Capture the cell that displays the provided text and extract its [X, Y] central coordinate. 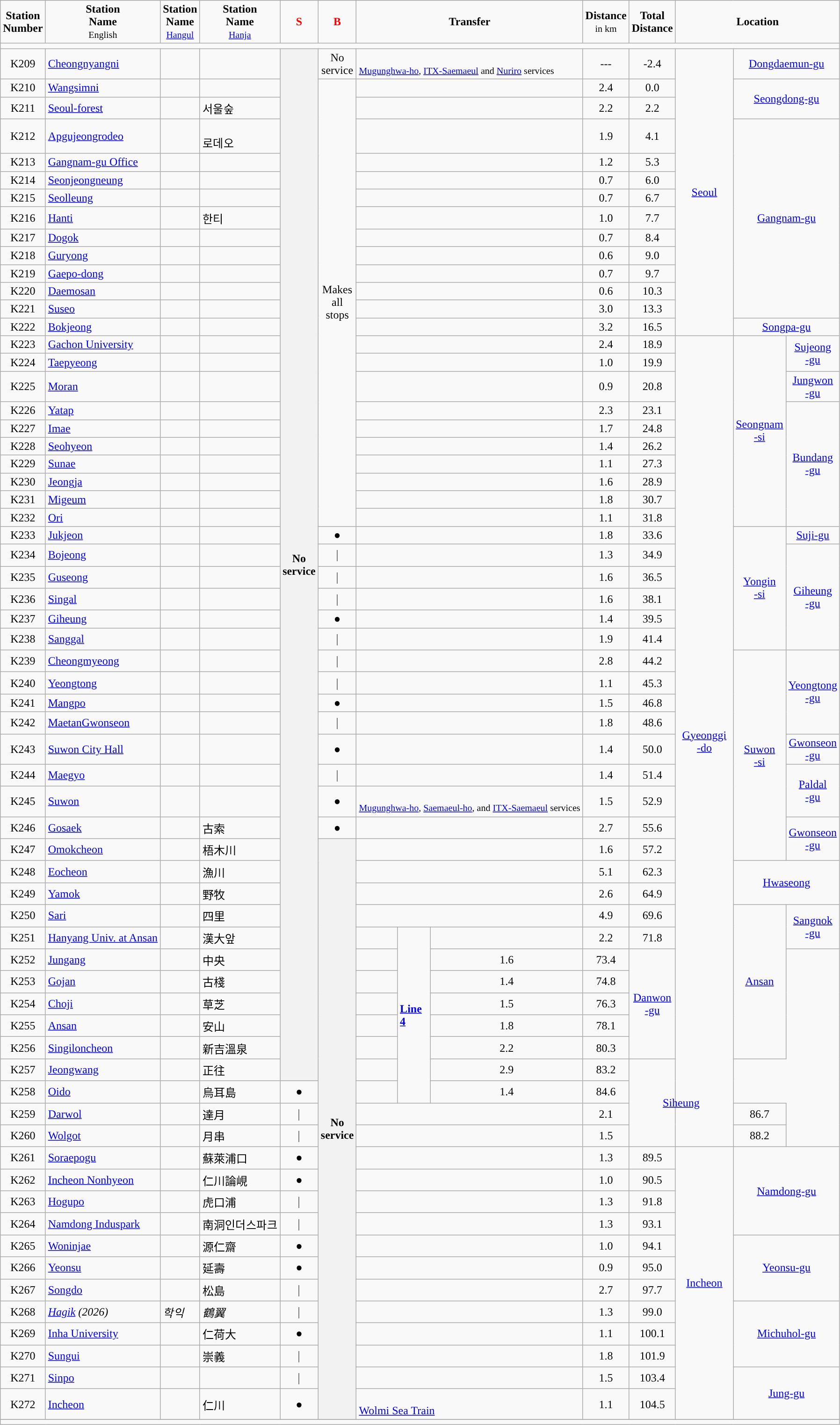
K250 [23, 916]
2.6 [606, 893]
MaetanGwonseon [103, 723]
K220 [23, 291]
Seoul-forest [103, 108]
93.1 [652, 1223]
83.2 [606, 1070]
Gachon University [103, 345]
Gangnam-gu [787, 218]
Station NameEnglish [103, 22]
1.7 [606, 428]
Bokjeong [103, 327]
Jeongwang [103, 1070]
90.5 [652, 1179]
52.9 [652, 802]
K245 [23, 802]
51.4 [652, 775]
K236 [23, 600]
Gosaek [103, 828]
99.0 [652, 1312]
仁荷大 [240, 1334]
31.8 [652, 517]
K261 [23, 1158]
古棧 [240, 982]
84.6 [606, 1092]
K212 [23, 136]
K262 [23, 1179]
K238 [23, 639]
71.8 [652, 938]
K228 [23, 446]
27.3 [652, 464]
Paldal-gu [813, 790]
Daemosan [103, 291]
Maegyo [103, 775]
Giheung [103, 619]
Apgujeongrodeo [103, 136]
Omokcheon [103, 849]
K235 [23, 577]
K249 [23, 893]
虎口浦 [240, 1202]
Seongnam-si [760, 431]
Oido [103, 1092]
Sinpo [103, 1378]
78.1 [606, 1026]
48.6 [652, 723]
2.9 [507, 1070]
K216 [23, 218]
Seoul [704, 192]
55.6 [652, 828]
24.8 [652, 428]
46.8 [652, 703]
Singiloncheon [103, 1048]
烏耳島 [240, 1092]
Wolmi Sea Train [470, 1404]
Imae [103, 428]
Choji [103, 1004]
K221 [23, 309]
K237 [23, 619]
K223 [23, 345]
K271 [23, 1378]
Seolleung [103, 198]
Yeonsu-gu [787, 1267]
仁川 [240, 1404]
Gyeonggi-do [704, 741]
50.0 [652, 749]
45.3 [652, 683]
K256 [23, 1048]
K211 [23, 108]
K239 [23, 661]
B [337, 22]
K259 [23, 1114]
Yatap [103, 411]
95.0 [652, 1267]
0.0 [652, 88]
Distancein km [606, 22]
2.8 [606, 661]
Suwon-si [760, 756]
5.3 [652, 162]
3.0 [606, 309]
南洞인더스파크 [240, 1223]
K247 [23, 849]
Transfer [470, 22]
101.9 [652, 1356]
3.2 [606, 327]
Suwon [103, 802]
Cheongmyeong [103, 661]
89.5 [652, 1158]
Siheung [681, 1103]
K270 [23, 1356]
K268 [23, 1312]
Station NameHangul [180, 22]
Seongdong-gu [787, 99]
16.5 [652, 327]
K244 [23, 775]
104.5 [652, 1404]
Incheon Nonhyeon [103, 1179]
Gaepo-dong [103, 274]
K242 [23, 723]
達月 [240, 1114]
源仁齋 [240, 1246]
K222 [23, 327]
安山 [240, 1026]
6.7 [652, 198]
Guryong [103, 255]
41.4 [652, 639]
仁川論峴 [240, 1179]
64.9 [652, 893]
88.2 [760, 1136]
5.1 [606, 872]
Location [758, 22]
K257 [23, 1070]
K234 [23, 555]
K232 [23, 517]
서울숲 [240, 108]
62.3 [652, 872]
K217 [23, 238]
6.0 [652, 180]
100.1 [652, 1334]
2.3 [606, 411]
K258 [23, 1092]
Songpa-gu [787, 327]
新吉溫泉 [240, 1048]
Wangsimni [103, 88]
Bojeong [103, 555]
K264 [23, 1223]
K227 [23, 428]
Yeongtong-gu [813, 692]
K219 [23, 274]
Gangnam-gu Office [103, 162]
K260 [23, 1136]
Cheongnyangni [103, 64]
延壽 [240, 1267]
10.3 [652, 291]
K231 [23, 499]
K255 [23, 1026]
Jukjeon [103, 535]
梧木川 [240, 849]
K225 [23, 386]
Jungwon-gu [813, 386]
Gojan [103, 982]
K253 [23, 982]
Sungui [103, 1356]
94.1 [652, 1246]
K241 [23, 703]
Suji-gu [813, 535]
57.2 [652, 849]
20.8 [652, 386]
K215 [23, 198]
Inha University [103, 1334]
한티 [240, 218]
Moran [103, 386]
18.9 [652, 345]
19.9 [652, 362]
K254 [23, 1004]
4.1 [652, 136]
Eocheon [103, 872]
Taepyeong [103, 362]
-2.4 [652, 64]
44.2 [652, 661]
Namdong Induspark [103, 1223]
Station NameHanja [240, 22]
2.1 [606, 1114]
Guseong [103, 577]
Namdong-gu [787, 1191]
Jeongja [103, 482]
Line 4 [414, 1015]
崇義 [240, 1356]
Yongin-si [760, 588]
Hwaseong [787, 882]
Hanti [103, 218]
Seohyeon [103, 446]
漁川 [240, 872]
Jungang [103, 960]
松島 [240, 1290]
97.7 [652, 1290]
K248 [23, 872]
Danwon-gu [652, 1004]
K214 [23, 180]
TotalDistance [652, 22]
K272 [23, 1404]
鶴翼 [240, 1312]
1.2 [606, 162]
K263 [23, 1202]
Yeongtong [103, 683]
Dogok [103, 238]
StationNumber [23, 22]
月串 [240, 1136]
中央 [240, 960]
76.3 [606, 1004]
Giheung-gu [813, 597]
Makes all stops [337, 303]
K251 [23, 938]
K230 [23, 482]
K243 [23, 749]
74.8 [606, 982]
38.1 [652, 600]
Soraepogu [103, 1158]
30.7 [652, 499]
28.9 [652, 482]
Sanggal [103, 639]
Sari [103, 916]
Yamok [103, 893]
Wolgot [103, 1136]
K218 [23, 255]
野牧 [240, 893]
K209 [23, 64]
Sangnok-gu [813, 926]
Suwon City Hall [103, 749]
Seonjeongneung [103, 180]
Migeum [103, 499]
Mangpo [103, 703]
9.0 [652, 255]
로데오 [240, 136]
학익 [180, 1312]
K252 [23, 960]
Singal [103, 600]
Hanyang Univ. at Ansan [103, 938]
13.3 [652, 309]
S [299, 22]
73.4 [606, 960]
K240 [23, 683]
K233 [23, 535]
Sunae [103, 464]
K265 [23, 1246]
漢大앞 [240, 938]
36.5 [652, 577]
古索 [240, 828]
K213 [23, 162]
正往 [240, 1070]
K266 [23, 1267]
K246 [23, 828]
69.6 [652, 916]
Jung-gu [787, 1393]
蘇萊浦口 [240, 1158]
K267 [23, 1290]
91.8 [652, 1202]
Songdo [103, 1290]
34.9 [652, 555]
K229 [23, 464]
Darwol [103, 1114]
86.7 [760, 1114]
23.1 [652, 411]
四里 [240, 916]
8.4 [652, 238]
Yeonsu [103, 1267]
Woninjae [103, 1246]
Ori [103, 517]
4.9 [606, 916]
Dongdaemun-gu [787, 64]
26.2 [652, 446]
Hagik (2026) [103, 1312]
K224 [23, 362]
Hogupo [103, 1202]
Michuhol-gu [787, 1334]
Mugunghwa-ho, Saemaeul-ho, and ITX-Saemaeul services [470, 802]
K269 [23, 1334]
Suseo [103, 309]
7.7 [652, 218]
K210 [23, 88]
9.7 [652, 274]
Sujeong-gu [813, 354]
80.3 [606, 1048]
33.6 [652, 535]
Mugunghwa-ho, ITX-Saemaeul and Nuriro services [470, 64]
--- [606, 64]
Bundang-gu [813, 464]
K226 [23, 411]
103.4 [652, 1378]
草芝 [240, 1004]
39.5 [652, 619]
